From the cell containing the given text, extract its center point as [X, Y] coordinate. 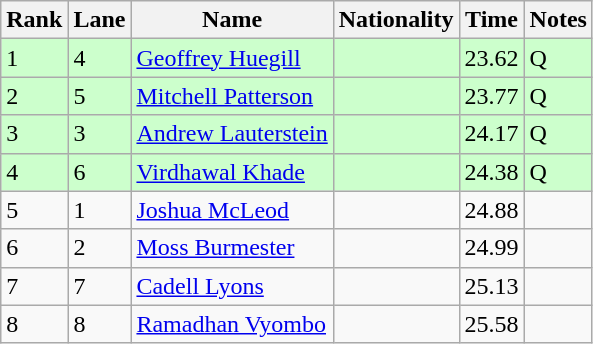
Nationality [396, 20]
Virdhawal Khade [232, 172]
Lane [100, 20]
Mitchell Patterson [232, 96]
Geoffrey Huegill [232, 58]
24.38 [492, 172]
Rank [34, 20]
24.88 [492, 210]
Joshua McLeod [232, 210]
Moss Burmester [232, 248]
Andrew Lauterstein [232, 134]
Name [232, 20]
Cadell Lyons [232, 286]
24.99 [492, 248]
Notes [558, 20]
25.58 [492, 324]
24.17 [492, 134]
Time [492, 20]
23.77 [492, 96]
23.62 [492, 58]
25.13 [492, 286]
Ramadhan Vyombo [232, 324]
